For the text-containing cell, return its midpoint in [x, y] coordinate format. 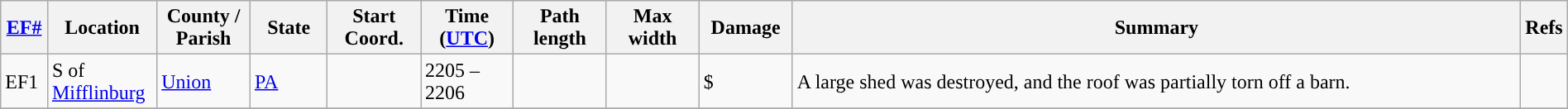
Damage [746, 28]
Union [203, 81]
$ [746, 81]
PA [289, 81]
2205 – 2206 [466, 81]
Location [102, 28]
State [289, 28]
Start Coord. [374, 28]
Summary [1156, 28]
Path length [560, 28]
S of Mifflinburg [102, 81]
EF# [25, 28]
Time (UTC) [466, 28]
County / Parish [203, 28]
Refs [1544, 28]
Max width [653, 28]
A large shed was destroyed, and the roof was partially torn off a barn. [1156, 81]
EF1 [25, 81]
